Capture the cell that displays the provided text and extract its [x, y] central coordinate. 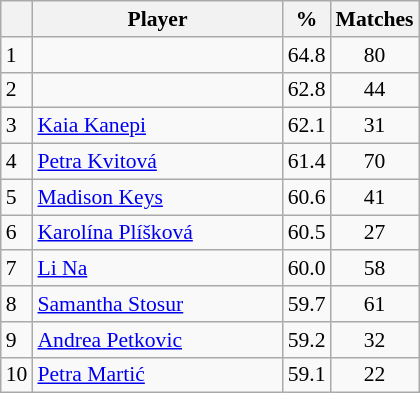
59.2 [307, 340]
31 [374, 126]
Petra Kvitová [157, 162]
58 [374, 269]
Petra Martić [157, 375]
2 [17, 90]
6 [17, 233]
41 [374, 197]
7 [17, 269]
Kaia Kanepi [157, 126]
Andrea Petkovic [157, 340]
4 [17, 162]
Player [157, 19]
70 [374, 162]
60.5 [307, 233]
59.7 [307, 304]
22 [374, 375]
60.6 [307, 197]
62.1 [307, 126]
Samantha Stosur [157, 304]
27 [374, 233]
59.1 [307, 375]
Li Na [157, 269]
1 [17, 55]
44 [374, 90]
61.4 [307, 162]
8 [17, 304]
80 [374, 55]
32 [374, 340]
% [307, 19]
61 [374, 304]
Karolína Plíšková [157, 233]
Madison Keys [157, 197]
3 [17, 126]
Matches [374, 19]
62.8 [307, 90]
10 [17, 375]
60.0 [307, 269]
64.8 [307, 55]
5 [17, 197]
9 [17, 340]
